Locate the cell with the specified text and output its (x, y) center coordinate. 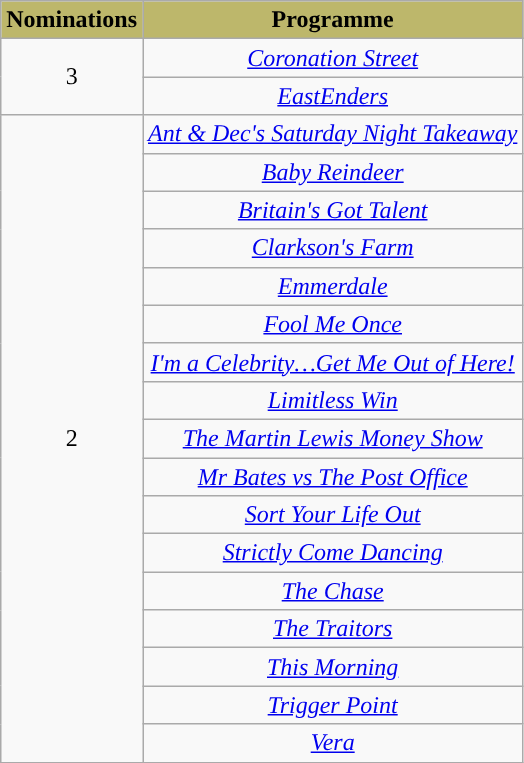
EastEnders (332, 96)
Vera (332, 743)
Emmerdale (332, 286)
This Morning (332, 667)
Baby Reindeer (332, 172)
The Traitors (332, 629)
The Martin Lewis Money Show (332, 438)
Sort Your Life Out (332, 515)
Ant & Dec's Saturday Night Takeaway (332, 134)
Britain's Got Talent (332, 210)
Programme (332, 20)
Coronation Street (332, 58)
Limitless Win (332, 400)
Nominations (72, 20)
3 (72, 77)
Mr Bates vs The Post Office (332, 477)
The Chase (332, 591)
Fool Me Once (332, 324)
Clarkson's Farm (332, 248)
I'm a Celebrity…Get Me Out of Here! (332, 362)
2 (72, 438)
Strictly Come Dancing (332, 553)
Trigger Point (332, 705)
